Locate the cell with the specified text and output its [X, Y] center coordinate. 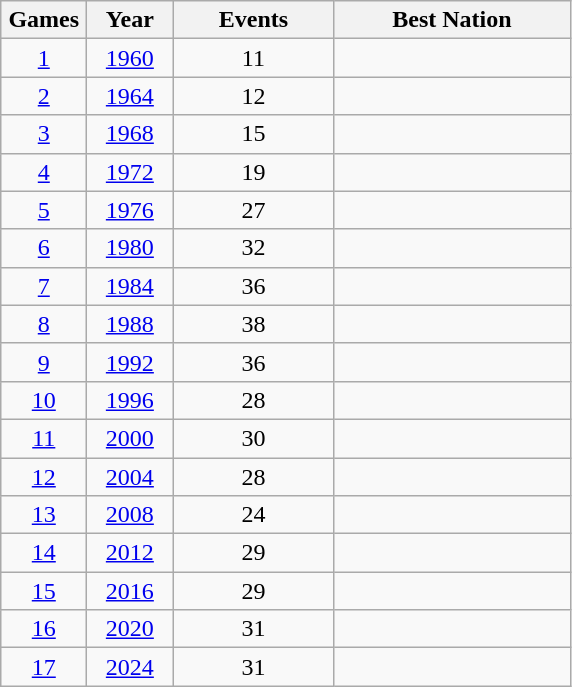
27 [254, 210]
8 [44, 324]
2024 [130, 667]
3 [44, 134]
30 [254, 438]
2 [44, 96]
1 [44, 58]
7 [44, 286]
2008 [130, 515]
4 [44, 172]
1972 [130, 172]
10 [44, 400]
19 [254, 172]
1992 [130, 362]
6 [44, 248]
14 [44, 553]
1980 [130, 248]
5 [44, 210]
1988 [130, 324]
1996 [130, 400]
32 [254, 248]
2012 [130, 553]
1964 [130, 96]
1968 [130, 134]
16 [44, 629]
9 [44, 362]
13 [44, 515]
1984 [130, 286]
Year [130, 20]
Best Nation [452, 20]
2020 [130, 629]
17 [44, 667]
Events [254, 20]
2004 [130, 477]
Games [44, 20]
24 [254, 515]
38 [254, 324]
1960 [130, 58]
2016 [130, 591]
1976 [130, 210]
2000 [130, 438]
